Scan for the cell matching the given text and deliver its (X, Y) coordinate at center. 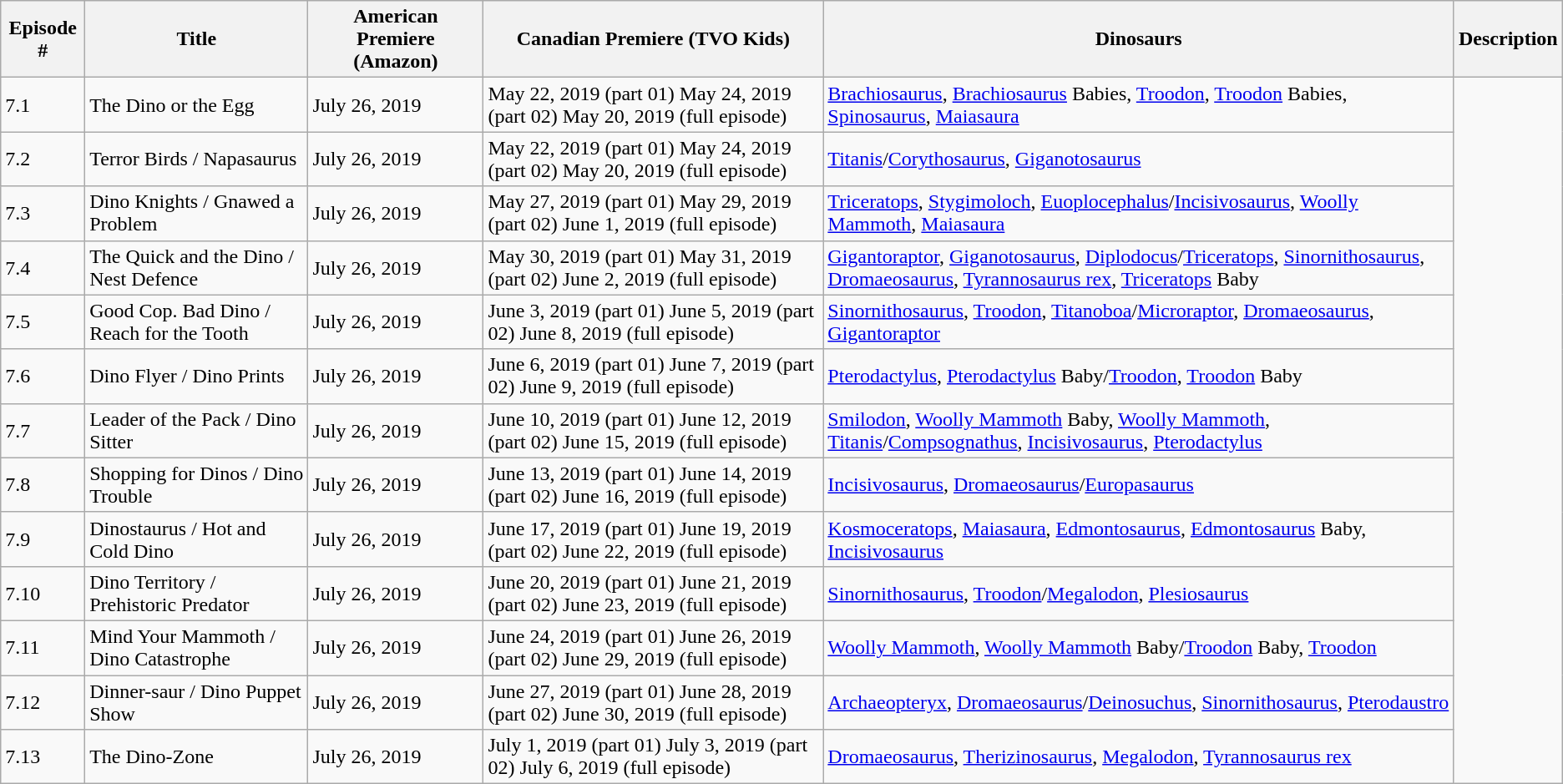
7.13 (43, 756)
Canadian Premiere (TVO Kids) (653, 39)
Incisivosaurus, Dromaeosaurus/Europasaurus (1139, 484)
Pterodactylus, Pterodactylus Baby/Troodon, Troodon Baby (1139, 376)
Sinornithosaurus, Troodon/Megalodon, Plesiosaurus (1139, 593)
Dino Flyer / Dino Prints (197, 376)
7.5 (43, 322)
Dromaeosaurus, Therizinosaurus, Megalodon, Tyrannosaurus rex (1139, 756)
Kosmoceratops, Maiasaura, Edmontosaurus, Edmontosaurus Baby, Incisivosaurus (1139, 539)
7.8 (43, 484)
7.12 (43, 701)
Terror Birds / Napasaurus (197, 159)
Shopping for Dinos / Dino Trouble (197, 484)
The Dino-Zone (197, 756)
7.1 (43, 105)
Dinner-saur / Dino Puppet Show (197, 701)
7.2 (43, 159)
7.9 (43, 539)
June 24, 2019 (part 01) June 26, 2019 (part 02) June 29, 2019 (full episode) (653, 648)
July 1, 2019 (part 01) July 3, 2019 (part 02) July 6, 2019 (full episode) (653, 756)
7.3 (43, 214)
American Premiere (Amazon) (396, 39)
June 10, 2019 (part 01) June 12, 2019 (part 02) June 15, 2019 (full episode) (653, 431)
Triceratops, Stygimoloch, Euoplocephalus/Incisivosaurus, Woolly Mammoth, Maiasaura (1139, 214)
June 3, 2019 (part 01) June 5, 2019 (part 02) June 8, 2019 (full episode) (653, 322)
Mind Your Mammoth / Dino Catastrophe (197, 648)
June 20, 2019 (part 01) June 21, 2019 (part 02) June 23, 2019 (full episode) (653, 593)
Smilodon, Woolly Mammoth Baby, Woolly Mammoth, Titanis/Compsognathus, Incisivosaurus, Pterodactylus (1139, 431)
June 13, 2019 (part 01) June 14, 2019 (part 02) June 16, 2019 (full episode) (653, 484)
The Dino or the Egg (197, 105)
Episode # (43, 39)
Archaeopteryx, Dromaeosaurus/Deinosuchus, Sinornithosaurus, Pterodaustro (1139, 701)
7.4 (43, 267)
June 17, 2019 (part 01) June 19, 2019 (part 02) June 22, 2019 (full episode) (653, 539)
Description (1508, 39)
7.7 (43, 431)
Gigantoraptor, Giganotosaurus, Diplodocus/Triceratops, Sinornithosaurus, Dromaeosaurus, Tyrannosaurus rex, Triceratops Baby (1139, 267)
Dino Territory / Prehistoric Predator (197, 593)
Good Cop. Bad Dino / Reach for the Tooth (197, 322)
The Quick and the Dino / Nest Defence (197, 267)
Titanis/Corythosaurus, Giganotosaurus (1139, 159)
June 27, 2019 (part 01) June 28, 2019 (part 02) June 30, 2019 (full episode) (653, 701)
Dino Knights / Gnawed a Problem (197, 214)
May 27, 2019 (part 01) May 29, 2019 (part 02) June 1, 2019 (full episode) (653, 214)
7.11 (43, 648)
Leader of the Pack / Dino Sitter (197, 431)
May 30, 2019 (part 01) May 31, 2019 (part 02) June 2, 2019 (full episode) (653, 267)
June 6, 2019 (part 01) June 7, 2019 (part 02) June 9, 2019 (full episode) (653, 376)
7.10 (43, 593)
Dinostaurus / Hot and Cold Dino (197, 539)
Brachiosaurus, Brachiosaurus Babies, Troodon, Troodon Babies, Spinosaurus, Maiasaura (1139, 105)
7.6 (43, 376)
Title (197, 39)
Sinornithosaurus, Troodon, Titanoboa/Microraptor, Dromaeosaurus, Gigantoraptor (1139, 322)
Woolly Mammoth, Woolly Mammoth Baby/Troodon Baby, Troodon (1139, 648)
Dinosaurs (1139, 39)
